Locate the cell with the specified text and output its (X, Y) center coordinate. 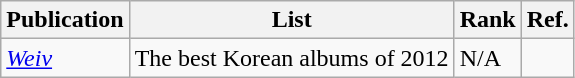
The best Korean albums of 2012 (292, 58)
List (292, 20)
Publication (65, 20)
Rank (488, 20)
Weiv (65, 58)
Ref. (548, 20)
N/A (488, 58)
